Return [X, Y] of the center of cell containing provided text 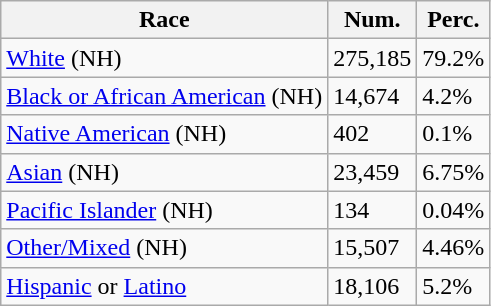
4.46% [454, 248]
0.1% [454, 134]
4.2% [454, 96]
15,507 [372, 248]
18,106 [372, 286]
Pacific Islander (NH) [164, 210]
5.2% [454, 286]
Race [164, 20]
White (NH) [164, 58]
275,185 [372, 58]
Black or African American (NH) [164, 96]
79.2% [454, 58]
Num. [372, 20]
402 [372, 134]
Native American (NH) [164, 134]
0.04% [454, 210]
Perc. [454, 20]
Other/Mixed (NH) [164, 248]
23,459 [372, 172]
6.75% [454, 172]
14,674 [372, 96]
Hispanic or Latino [164, 286]
Asian (NH) [164, 172]
134 [372, 210]
